Provide the [X, Y] coordinate of the cell's center where the given text is located.  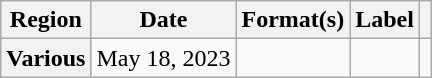
Label [385, 20]
May 18, 2023 [164, 58]
Date [164, 20]
Format(s) [293, 20]
Region [46, 20]
Various [46, 58]
